Identify which cell holds the provided text, then report its [X, Y] central coordinate. 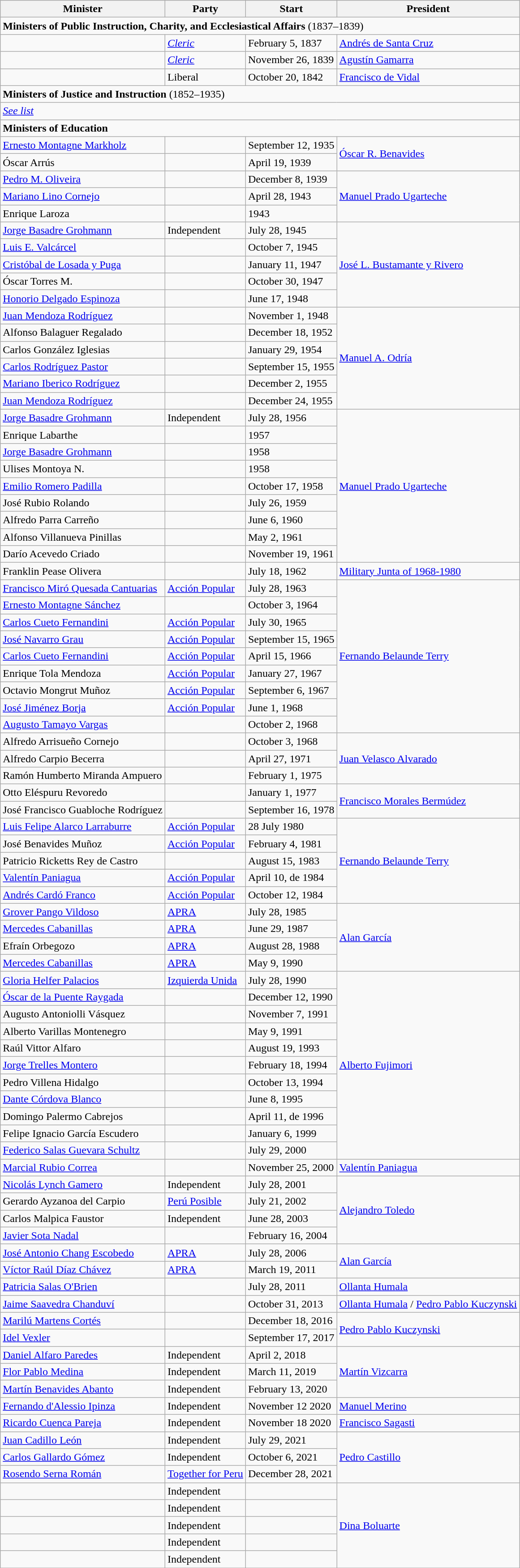
Pedro Villena Hidalgo [83, 1082]
Manuel Merino [428, 1406]
Enrique Tola Mendoza [83, 673]
Francisco Sagasti [428, 1423]
Enrique Labarthe [83, 435]
November 18 2020 [291, 1423]
Emilio Romero Padilla [83, 486]
Octavio Mongrut Muñoz [83, 690]
August 15, 1983 [291, 861]
Ministers of Justice and Instruction (1852–1935) [260, 94]
October 17, 1958 [291, 486]
José Antonio Chang Escobedo [83, 1252]
December 2, 1955 [291, 384]
Darío Acevedo Criado [83, 554]
February 1, 1975 [291, 776]
28 July 1980 [291, 827]
September 16, 1978 [291, 810]
Honorio Delgado Espinoza [83, 299]
Alfonso Balaguer Regalado [83, 333]
Military Junta of 1968-1980 [428, 571]
November 19, 1961 [291, 554]
July 28, 1963 [291, 588]
February 4, 1981 [291, 844]
Enrique Laroza [83, 214]
Felipe Ignacio García Escudero [83, 1133]
June 1, 1968 [291, 707]
Patricio Ricketts Rey de Castro [83, 861]
July 28, 1990 [291, 980]
July 30, 1965 [291, 622]
José L. Bustamante y Rivero [428, 265]
Jorge Trelles Montero [83, 1065]
Andrés de Santa Cruz [428, 43]
Domingo Palermo Cabrejos [83, 1116]
Ollanta Humala / Pedro Pablo Kuczynski [428, 1304]
Ulises Montoya N. [83, 469]
José Rubio Rolando [83, 503]
President [428, 9]
Mariano Lino Cornejo [83, 196]
Luis E. Valcárcel [83, 248]
Martín Vizcarra [428, 1372]
1943 [291, 214]
December 18, 2016 [291, 1321]
Alberto Varillas Montenegro [83, 1031]
December 8, 1939 [291, 179]
April 15, 1966 [291, 656]
July 28, 1985 [291, 912]
February 5, 1837 [291, 43]
Nicolás Lynch Gamero [83, 1184]
José Francisco Guabloche Rodríguez [83, 810]
Federico Salas Guevara Schultz [83, 1150]
September 12, 1935 [291, 145]
June 28, 2003 [291, 1218]
June 29, 1987 [291, 929]
Gloria Helfer Palacios [83, 980]
1957 [291, 435]
Dante Córdova Blanco [83, 1099]
Marilú Martens Cortés [83, 1321]
Pedro M. Oliveira [83, 179]
Gerardo Ayzanoa del Carpio [83, 1201]
November 1, 1948 [291, 316]
Alberto Fujimori [428, 1065]
November 25, 2000 [291, 1167]
January 27, 1967 [291, 673]
May 2, 1961 [291, 537]
Carlos Rodríguez Pastor [83, 367]
Daniel Alfaro Paredes [83, 1355]
Franklin Pease Olivera [83, 571]
Ollanta Humala [428, 1286]
July 28, 1956 [291, 418]
June 6, 1960 [291, 520]
April 28, 1943 [291, 196]
July 28, 2006 [291, 1252]
Alfredo Parra Carreño [83, 520]
Dina Boluarte [428, 1525]
April 27, 1971 [291, 759]
José Benavides Muñoz [83, 844]
Ministers of Education [260, 128]
Ernesto Montagne Markholz [83, 145]
Francisco Miró Quesada Cantuarias [83, 588]
November 7, 1991 [291, 1014]
Juan Cadillo León [83, 1440]
December 24, 1955 [291, 401]
Perú Posible [205, 1201]
December 12, 1990 [291, 997]
Fernando d'Alessio Ipinza [83, 1406]
Andrés Cardó Franco [83, 895]
April 11, de 1996 [291, 1116]
September 17, 2017 [291, 1338]
Carlos González Iglesias [83, 350]
Alfredo Carpio Becerra [83, 759]
Minister [83, 9]
May 9, 1991 [291, 1031]
Alfredo Arrisueño Cornejo [83, 741]
January 6, 1999 [291, 1133]
Manuel A. Odría [428, 358]
October 12, 1984 [291, 895]
Patricia Salas O'Brien [83, 1286]
September 15, 1955 [291, 367]
Raúl Vittor Alfaro [83, 1048]
Óscar R. Benavides [428, 154]
Óscar Arrús [83, 162]
October 30, 1947 [291, 282]
Alejandro Toledo [428, 1210]
July 29, 2000 [291, 1150]
Jaime Saavedra Chanduví [83, 1304]
July 28, 1945 [291, 231]
Idel Vexler [83, 1338]
Javier Sota Nadal [83, 1235]
José Navarro Grau [83, 639]
June 17, 1948 [291, 299]
Ramón Humberto Miranda Ampuero [83, 776]
December 18, 1952 [291, 333]
October 20, 1842 [291, 77]
May 9, 1990 [291, 963]
September 6, 1967 [291, 690]
August 28, 1988 [291, 946]
Marcial Rubio Correa [83, 1167]
August 19, 1993 [291, 1048]
February 18, 1994 [291, 1065]
January 29, 1954 [291, 350]
July 21, 2002 [291, 1201]
April 10, de 1984 [291, 878]
Juan Velasco Alvarado [428, 758]
October 7, 1945 [291, 248]
July 18, 1962 [291, 571]
November 12 2020 [291, 1406]
April 2, 2018 [291, 1355]
October 13, 1994 [291, 1082]
October 3, 1968 [291, 741]
Víctor Raúl Díaz Chávez [83, 1269]
Grover Pango Vildoso [83, 912]
January 11, 1947 [291, 265]
July 29, 2021 [291, 1440]
March 19, 2011 [291, 1269]
October 6, 2021 [291, 1457]
Óscar de la Puente Raygada [83, 997]
Alfonso Villanueva Pinillas [83, 537]
Otto Eléspuru Revoredo [83, 793]
Óscar Torres M. [83, 282]
Pedro Pablo Kuczynski [428, 1329]
July 26, 1959 [291, 503]
Izquierda Unida [205, 980]
July 28, 2001 [291, 1184]
Ernesto Montagne Sánchez [83, 605]
October 2, 1968 [291, 724]
Ministers of Public Instruction, Charity, and Ecclesiastical Affairs (1837–1839) [260, 26]
November 26, 1839 [291, 60]
Martín Benavides Abanto [83, 1389]
December 28, 2021 [291, 1474]
Francisco de Vidal [428, 77]
October 31, 2013 [291, 1304]
Efraín Orbegozo [83, 946]
Mariano Iberico Rodríguez [83, 384]
Rosendo Serna Román [83, 1474]
March 11, 2019 [291, 1372]
Pedro Castillo [428, 1457]
Augusto Antoniolli Vásquez [83, 1014]
Luis Felipe Alarco Larraburre [83, 827]
Ricardo Cuenca Pareja [83, 1423]
January 1, 1977 [291, 793]
September 15, 1965 [291, 639]
Start [291, 9]
Flor Pablo Medina [83, 1372]
October 3, 1964 [291, 605]
July 28, 2011 [291, 1286]
June 8, 1995 [291, 1099]
Carlos Gallardo Gómez [83, 1457]
Party [205, 9]
Augusto Tamayo Vargas [83, 724]
Agustín Gamarra [428, 60]
Carlos Malpica Faustor [83, 1218]
Liberal [205, 77]
February 13, 2020 [291, 1389]
Together for Peru [205, 1474]
February 16, 2004 [291, 1235]
Francisco Morales Bermúdez [428, 801]
See list [260, 111]
José Jiménez Borja [83, 707]
Cristóbal de Losada y Puga [83, 265]
April 19, 1939 [291, 162]
